Pinpoint the cell where the given text exists, returning its [X, Y] midpoint coordinate. 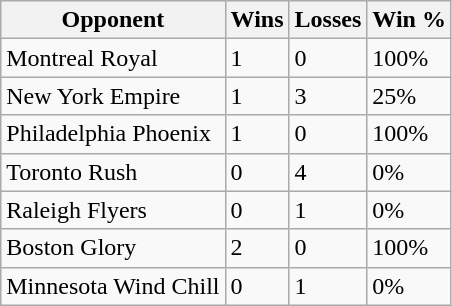
Philadelphia Phoenix [113, 134]
Wins [257, 20]
4 [328, 172]
Opponent [113, 20]
Win % [410, 20]
Montreal Royal [113, 58]
2 [257, 248]
Minnesota Wind Chill [113, 286]
3 [328, 96]
Boston Glory [113, 248]
Raleigh Flyers [113, 210]
New York Empire [113, 96]
25% [410, 96]
Losses [328, 20]
Toronto Rush [113, 172]
